Return the (x, y) coordinate for the center point of the cell that contains the specified text.  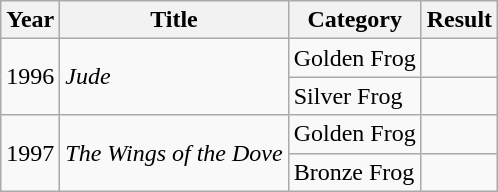
Bronze Frog (354, 172)
1996 (30, 77)
The Wings of the Dove (174, 153)
Jude (174, 77)
Category (354, 20)
Silver Frog (354, 96)
Year (30, 20)
1997 (30, 153)
Title (174, 20)
Result (459, 20)
